Return [x, y] of the center of cell containing provided text 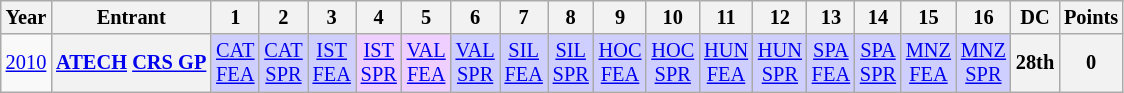
HOCSPR [672, 63]
CATSPR [283, 63]
8 [571, 17]
Entrant [131, 17]
SILSPR [571, 63]
HOCFEA [620, 63]
CATFEA [235, 63]
7 [524, 17]
0 [1091, 63]
HUNSPR [780, 63]
2 [283, 17]
HUNFEA [726, 63]
16 [984, 17]
28th [1035, 63]
10 [672, 17]
15 [928, 17]
2010 [26, 63]
Points [1091, 17]
12 [780, 17]
6 [476, 17]
13 [831, 17]
11 [726, 17]
14 [878, 17]
VALSPR [476, 63]
MNZFEA [928, 63]
DC [1035, 17]
Year [26, 17]
SPASPR [878, 63]
VALFEA [426, 63]
3 [332, 17]
SILFEA [524, 63]
5 [426, 17]
9 [620, 17]
SPAFEA [831, 63]
4 [379, 17]
MNZSPR [984, 63]
ISTFEA [332, 63]
ISTSPR [379, 63]
1 [235, 17]
ATECH CRS GP [131, 63]
